Output the [X, Y] coordinate of the center of the cell containing the given text.  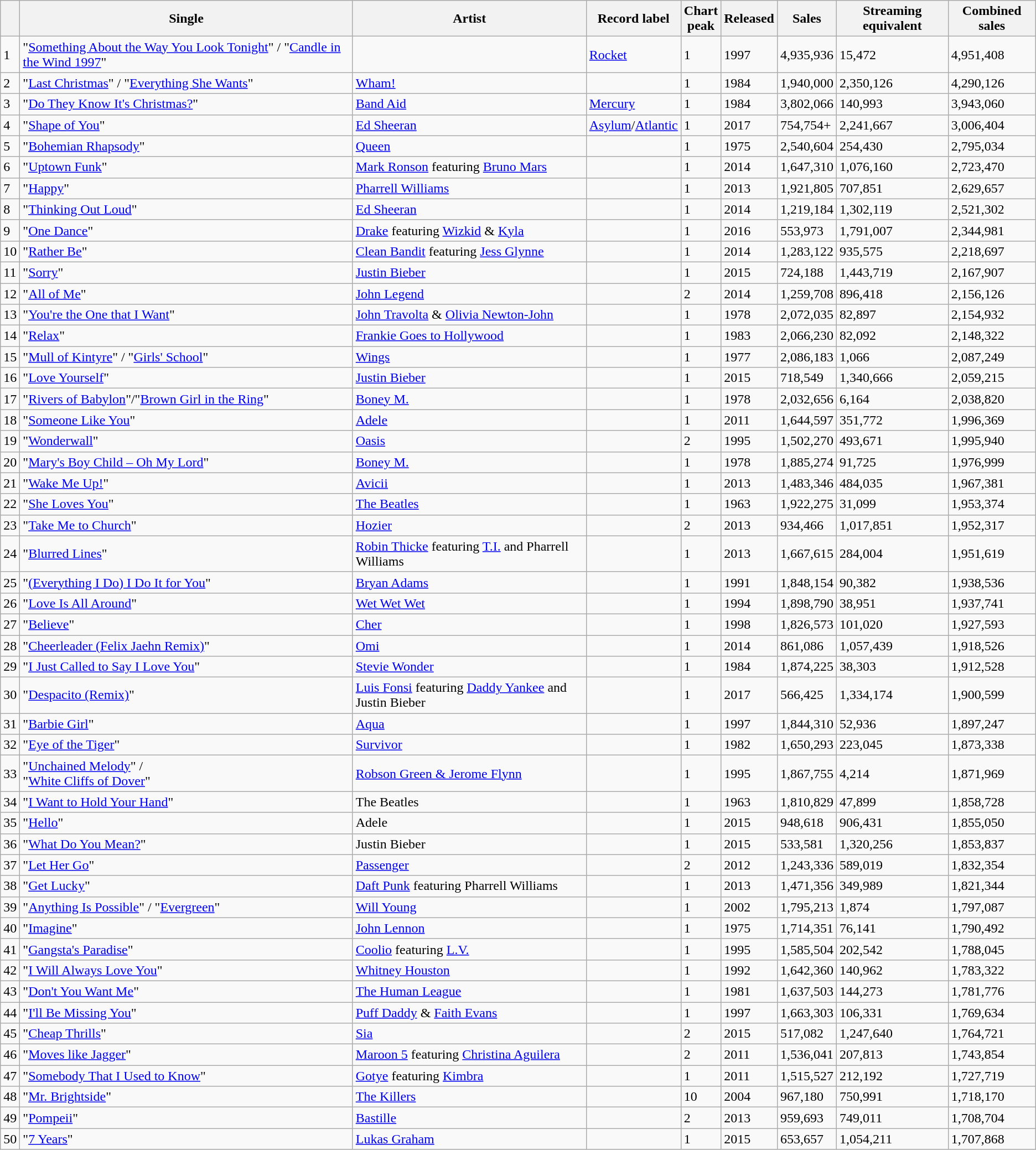
2,795,034 [992, 146]
Released [749, 19]
1,900,599 [992, 695]
38 [10, 886]
6,164 [892, 399]
566,425 [807, 695]
"Get Lucky" [186, 886]
48 [10, 1097]
934,466 [807, 525]
1,743,854 [992, 1055]
"Hello" [186, 823]
1,334,174 [892, 695]
1,853,837 [992, 844]
Aqua [469, 724]
Bryan Adams [469, 582]
9 [10, 230]
Sia [469, 1034]
896,418 [892, 294]
"Despacito (Remix)" [186, 695]
2,148,322 [992, 336]
1,976,999 [992, 462]
Asylum/Atlantic [633, 125]
1,788,045 [992, 949]
1,826,573 [807, 624]
1,783,322 [992, 970]
"Mary's Boy Child – Oh My Lord" [186, 462]
750,991 [892, 1097]
1,918,526 [992, 646]
1,243,336 [807, 865]
"Barbie Girl" [186, 724]
935,575 [892, 251]
38,951 [892, 603]
90,382 [892, 582]
Puff Daddy & Faith Evans [469, 1012]
1,921,805 [807, 188]
44 [10, 1012]
"She Loves You" [186, 504]
"Unchained Melody" /"White Cliffs of Dover" [186, 774]
"Pompeii" [186, 1118]
4,951,408 [992, 54]
"Uptown Funk" [186, 167]
42 [10, 970]
14 [10, 336]
1,302,119 [892, 209]
Will Young [469, 907]
Artist [469, 19]
140,962 [892, 970]
6 [10, 167]
"Love Yourself" [186, 378]
"Don't You Want Me" [186, 991]
1,663,303 [807, 1012]
"Blurred Lines" [186, 553]
2,350,126 [892, 83]
2,344,981 [992, 230]
17 [10, 399]
553,973 [807, 230]
1,219,184 [807, 209]
"Rather Be" [186, 251]
1,054,211 [892, 1139]
2,540,604 [807, 146]
3,006,404 [992, 125]
41 [10, 949]
39 [10, 907]
Omi [469, 646]
"I'll Be Missing You" [186, 1012]
1,637,503 [807, 991]
"Eye of the Tiger" [186, 745]
18 [10, 420]
"I Want to Hold Your Hand" [186, 802]
4,214 [892, 774]
2,059,215 [992, 378]
The Killers [469, 1097]
1,247,640 [892, 1034]
4,290,126 [992, 83]
1,057,439 [892, 646]
589,019 [892, 865]
1981 [749, 991]
Oasis [469, 441]
101,020 [892, 624]
1,443,719 [892, 272]
1,642,360 [807, 970]
1,912,528 [992, 667]
25 [10, 582]
1,585,504 [807, 949]
3,943,060 [992, 104]
Band Aid [469, 104]
533,581 [807, 844]
1,667,615 [807, 553]
2,218,697 [992, 251]
"Mr. Brightside" [186, 1097]
John Travolta & Olivia Newton-John [469, 315]
46 [10, 1055]
John Lennon [469, 928]
"Wake Me Up!" [186, 483]
"Cheerleader (Felix Jaehn Remix)" [186, 646]
1992 [749, 970]
906,431 [892, 823]
1,953,374 [992, 504]
91,725 [892, 462]
52,936 [892, 724]
47 [10, 1076]
Lukas Graham [469, 1139]
1,764,721 [992, 1034]
John Legend [469, 294]
31 [10, 724]
Avicii [469, 483]
707,851 [892, 188]
82,897 [892, 315]
1,885,274 [807, 462]
"Imagine" [186, 928]
43 [10, 991]
Drake featuring Wizkid & Kyla [469, 230]
2,154,932 [992, 315]
1,471,356 [807, 886]
2016 [749, 230]
The Human League [469, 991]
1,340,666 [892, 378]
45 [10, 1034]
1,066 [892, 357]
1,708,704 [992, 1118]
2,521,302 [992, 209]
"Take Me to Church" [186, 525]
"Bohemian Rhapsody" [186, 146]
2,629,657 [992, 188]
38,303 [892, 667]
Bastille [469, 1118]
"Something About the Way You Look Tonight" / "Candle in the Wind 1997" [186, 54]
1,536,041 [807, 1055]
12 [10, 294]
7 [10, 188]
144,273 [892, 991]
1,791,007 [892, 230]
207,813 [892, 1055]
5 [10, 146]
"Mull of Kintyre" / "Girls' School" [186, 357]
"Anything Is Possible" / "Evergreen" [186, 907]
718,549 [807, 378]
1,922,275 [807, 504]
959,693 [807, 1118]
Hozier [469, 525]
2,241,667 [892, 125]
Wet Wet Wet [469, 603]
2,086,183 [807, 357]
"Last Christmas" / "Everything She Wants" [186, 83]
1,874,225 [807, 667]
1,848,154 [807, 582]
Sales [807, 19]
37 [10, 865]
2,156,126 [992, 294]
"Relax" [186, 336]
1,995,940 [992, 441]
Mercury [633, 104]
"You're the One that I Want" [186, 315]
967,180 [807, 1097]
1,650,293 [807, 745]
76,141 [892, 928]
"Sorry" [186, 272]
1,647,310 [807, 167]
2,723,470 [992, 167]
1,871,969 [992, 774]
29 [10, 667]
4 [10, 125]
"One Dance" [186, 230]
1,874 [892, 907]
1,898,790 [807, 603]
1,515,527 [807, 1076]
1982 [749, 745]
517,082 [807, 1034]
254,430 [892, 146]
1,821,344 [992, 886]
284,004 [892, 553]
Pharrell Williams [469, 188]
724,188 [807, 272]
140,993 [892, 104]
2004 [749, 1097]
1,867,755 [807, 774]
"Somebody That I Used to Know" [186, 1076]
1,076,160 [892, 167]
1,897,247 [992, 724]
47,899 [892, 802]
"Let Her Go" [186, 865]
34 [10, 802]
1,996,369 [992, 420]
1,855,050 [992, 823]
50 [10, 1139]
749,011 [892, 1118]
1,967,381 [992, 483]
"Shape of You" [186, 125]
Stevie Wonder [469, 667]
"Believe" [186, 624]
2,032,656 [807, 399]
33 [10, 774]
20 [10, 462]
1,727,719 [992, 1076]
"Moves like Jagger" [186, 1055]
"(Everything I Do) I Do It for You" [186, 582]
1,320,256 [892, 844]
106,331 [892, 1012]
31,099 [892, 504]
19 [10, 441]
2,066,230 [807, 336]
"I Will Always Love You" [186, 970]
1,483,346 [807, 483]
948,618 [807, 823]
49 [10, 1118]
Passenger [469, 865]
Robson Green & Jerome Flynn [469, 774]
351,772 [892, 420]
Gotye featuring Kimbra [469, 1076]
"Do They Know It's Christmas?" [186, 104]
1998 [749, 624]
2,038,820 [992, 399]
1991 [749, 582]
"Thinking Out Loud" [186, 209]
Rocket [633, 54]
1,017,851 [892, 525]
Streaming equivalent [892, 19]
Daft Punk featuring Pharrell Williams [469, 886]
1,810,829 [807, 802]
1,952,317 [992, 525]
"All of Me" [186, 294]
1,502,270 [807, 441]
2012 [749, 865]
202,542 [892, 949]
1,769,634 [992, 1012]
"7 Years" [186, 1139]
1,259,708 [807, 294]
1,844,310 [807, 724]
Coolio featuring L.V. [469, 949]
Combined sales [992, 19]
"Cheap Thrills" [186, 1034]
15,472 [892, 54]
Maroon 5 featuring Christina Aguilera [469, 1055]
1983 [749, 336]
Chartpeak [701, 19]
Survivor [469, 745]
26 [10, 603]
Clean Bandit featuring Jess Glynne [469, 251]
Single [186, 19]
2,167,907 [992, 272]
484,035 [892, 483]
2002 [749, 907]
"What Do You Mean?" [186, 844]
"Someone Like You" [186, 420]
1,790,492 [992, 928]
1,858,728 [992, 802]
2,087,249 [992, 357]
1,927,593 [992, 624]
16 [10, 378]
40 [10, 928]
1,644,597 [807, 420]
13 [10, 315]
82,092 [892, 336]
1,937,741 [992, 603]
1,283,122 [807, 251]
28 [10, 646]
Wham! [469, 83]
3 [10, 104]
754,754+ [807, 125]
22 [10, 504]
8 [10, 209]
3,802,066 [807, 104]
4,935,936 [807, 54]
24 [10, 553]
Frankie Goes to Hollywood [469, 336]
1,940,000 [807, 83]
21 [10, 483]
861,086 [807, 646]
1,797,087 [992, 907]
1,832,354 [992, 865]
Mark Ronson featuring Bruno Mars [469, 167]
Cher [469, 624]
27 [10, 624]
"I Just Called to Say I Love You" [186, 667]
1,951,619 [992, 553]
653,657 [807, 1139]
23 [10, 525]
Luis Fonsi featuring Daddy Yankee and Justin Bieber [469, 695]
Queen [469, 146]
223,045 [892, 745]
2,072,035 [807, 315]
32 [10, 745]
"Wonderwall" [186, 441]
"Love Is All Around" [186, 603]
11 [10, 272]
Whitney Houston [469, 970]
Robin Thicke featuring T.I. and Pharrell Williams [469, 553]
1,795,213 [807, 907]
493,671 [892, 441]
"Happy" [186, 188]
"Rivers of Babylon"/"Brown Girl in the Ring" [186, 399]
30 [10, 695]
349,989 [892, 886]
1,707,868 [992, 1139]
1,781,776 [992, 991]
1,938,536 [992, 582]
1977 [749, 357]
36 [10, 844]
1,718,170 [992, 1097]
35 [10, 823]
"Gangsta's Paradise" [186, 949]
1,714,351 [807, 928]
15 [10, 357]
Wings [469, 357]
1994 [749, 603]
Record label [633, 19]
1,873,338 [992, 745]
212,192 [892, 1076]
